Extract the (x, y) coordinate from the center of the cell holding the provided text.  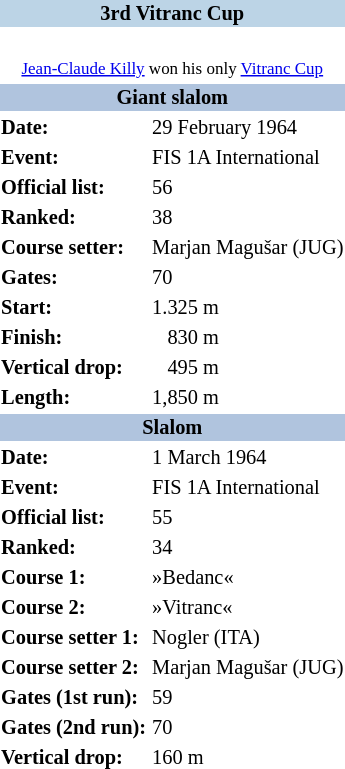
Course setter 1: (74, 638)
34 (248, 548)
Course setter 2: (74, 668)
Vertical drop: (74, 368)
55 (248, 518)
29 February 1964 (248, 128)
Nogler (ITA) (248, 638)
Length: (74, 398)
Gates: (74, 278)
»Bedanc« (248, 578)
830 m (248, 338)
Course 1: (74, 578)
»Vitranc« (248, 608)
Gates (1st run): (74, 698)
Finish: (74, 338)
Gates (2nd run): (74, 728)
Course setter: (74, 248)
Giant slalom (172, 98)
59 (248, 698)
Jean-Claude Killy won his only Vitranc Cup (172, 56)
3rd Vitranc Cup (172, 14)
38 (248, 218)
Slalom (172, 428)
Start: (74, 308)
1.325 m (248, 308)
56 (248, 188)
1 March 1964 (248, 458)
1,850 m (248, 398)
Course 2: (74, 608)
495 m (248, 368)
